Locate the cell with the specified text and output its [x, y] center coordinate. 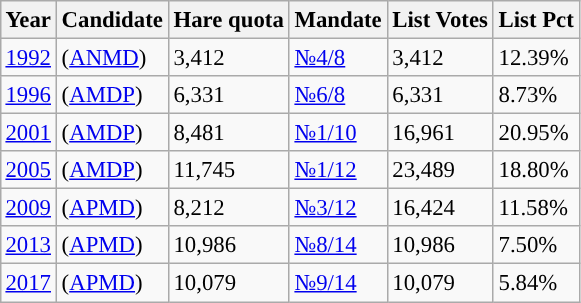
Candidate [112, 20]
16,961 [440, 133]
№9/14 [338, 283]
Year [28, 20]
(ANMD) [112, 57]
№1/10 [338, 133]
№6/8 [338, 95]
2005 [28, 170]
2017 [28, 283]
5.84% [536, 283]
11.58% [536, 208]
12.39% [536, 57]
7.50% [536, 245]
16,424 [440, 208]
11,745 [228, 170]
18.80% [536, 170]
№4/8 [338, 57]
8.73% [536, 95]
23,489 [440, 170]
Mandate [338, 20]
List Votes [440, 20]
№8/14 [338, 245]
Hare quota [228, 20]
8,212 [228, 208]
List Pct [536, 20]
2001 [28, 133]
1996 [28, 95]
№3/12 [338, 208]
1992 [28, 57]
2013 [28, 245]
№1/12 [338, 170]
8,481 [228, 133]
20.95% [536, 133]
2009 [28, 208]
